Return [x, y] of the center of cell containing provided text 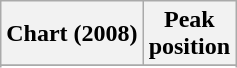
Peakposition [189, 34]
Chart (2008) [72, 34]
